Detect which cell encompasses the target text, then output its (x, y) center coordinate. 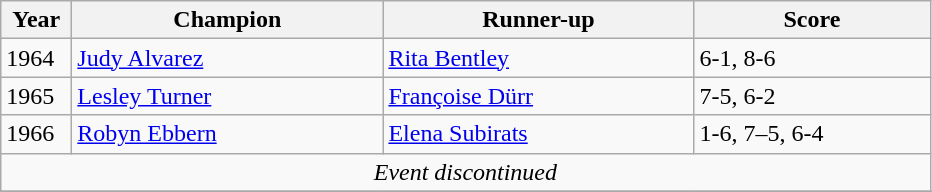
Champion (228, 20)
Rita Bentley (538, 58)
1966 (36, 134)
Robyn Ebbern (228, 134)
Judy Alvarez (228, 58)
Françoise Dürr (538, 96)
1-6, 7–5, 6-4 (812, 134)
Event discontinued (466, 172)
7-5, 6-2 (812, 96)
Score (812, 20)
Year (36, 20)
6-1, 8-6 (812, 58)
Lesley Turner (228, 96)
Elena Subirats (538, 134)
Runner-up (538, 20)
1964 (36, 58)
1965 (36, 96)
